Return [x, y] of the center of cell containing provided text 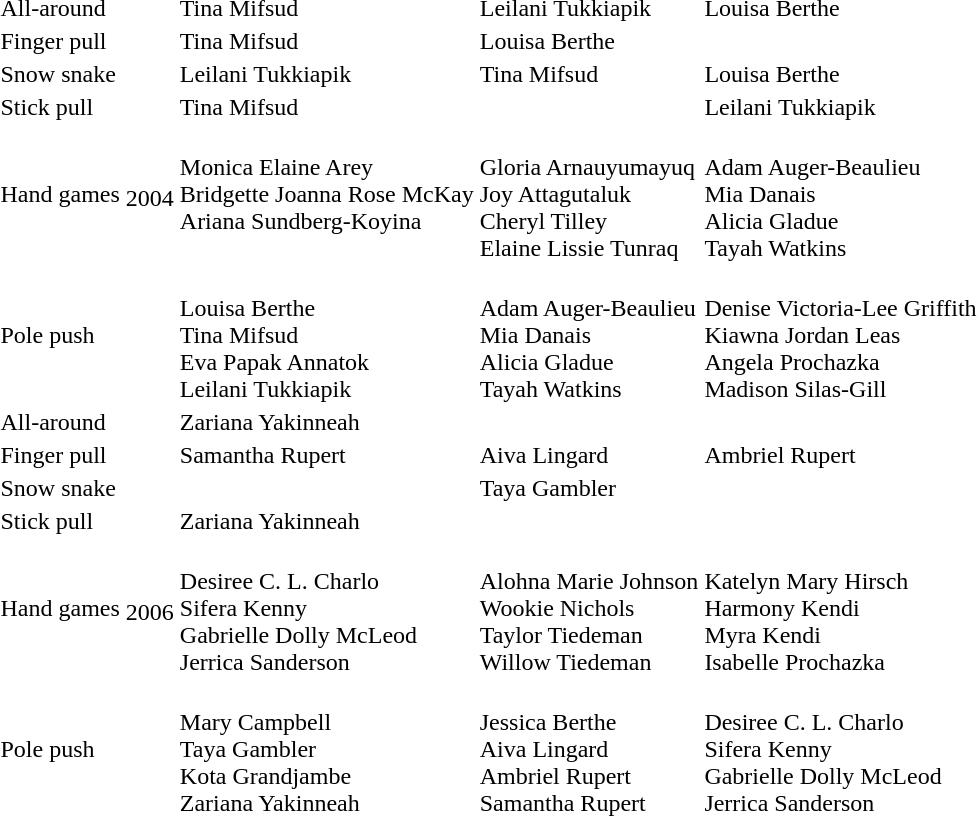
Aiva Lingard [589, 455]
Louisa Berthe [589, 41]
Desiree C. L. CharloSifera KennyGabrielle Dolly McLeodJerrica Sanderson [326, 608]
Adam Auger-BeaulieuMia DanaisAlicia GladueTayah Watkins [589, 335]
Samantha Rupert [326, 455]
Leilani Tukkiapik [326, 74]
Monica Elaine AreyBridgette Joanna Rose McKayAriana Sundberg-Koyina [326, 194]
Gloria ArnauyumayuqJoy AttagutalukCheryl TilleyElaine Lissie Tunraq [589, 194]
Louisa BertheTina MifsudEva Papak AnnatokLeilani Tukkiapik [326, 335]
Alohna Marie JohnsonWookie NicholsTaylor TiedemanWillow Tiedeman [589, 608]
Taya Gambler [589, 488]
